From the cell containing the given text, extract its center point as (X, Y) coordinate. 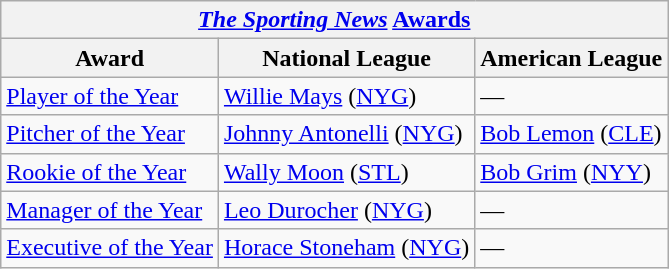
Executive of the Year (110, 248)
Pitcher of the Year (110, 134)
National League (346, 58)
Bob Lemon (CLE) (572, 134)
Johnny Antonelli (NYG) (346, 134)
Willie Mays (NYG) (346, 96)
American League (572, 58)
Manager of the Year (110, 210)
Award (110, 58)
Leo Durocher (NYG) (346, 210)
Rookie of the Year (110, 172)
Wally Moon (STL) (346, 172)
Player of the Year (110, 96)
Bob Grim (NYY) (572, 172)
Horace Stoneham (NYG) (346, 248)
The Sporting News Awards (334, 20)
